For the text-containing cell, return its midpoint in [X, Y] coordinate format. 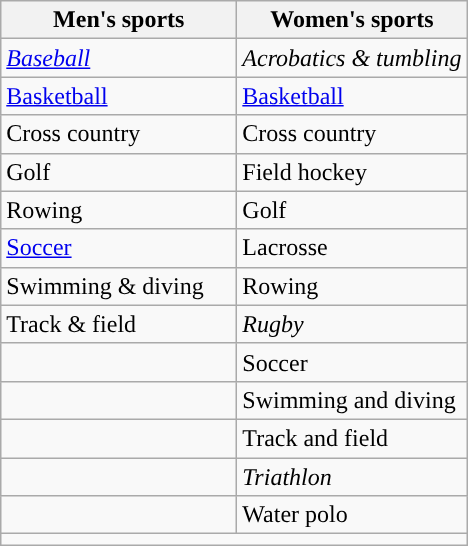
Lacrosse [352, 248]
Men's sports [119, 20]
Baseball [119, 58]
Water polo [352, 515]
Swimming and diving [352, 400]
Track and field [352, 438]
Women's sports [352, 20]
Acrobatics & tumbling [352, 58]
Triathlon [352, 477]
Rugby [352, 324]
Track & field [119, 324]
Swimming & diving [119, 286]
Field hockey [352, 172]
